Determine the (X, Y) coordinate at the center of the cell enclosing the given text.  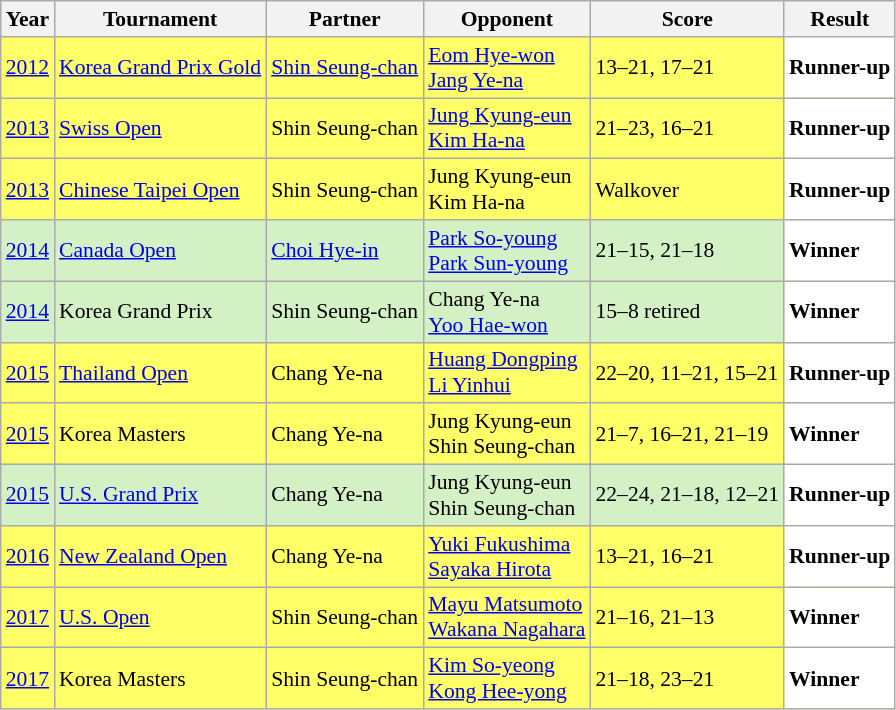
22–24, 21–18, 12–21 (687, 496)
Park So-young Park Sun-young (506, 250)
Yuki Fukushima Sayaka Hirota (506, 556)
22–20, 11–21, 15–21 (687, 372)
Score (687, 19)
13–21, 16–21 (687, 556)
21–15, 21–18 (687, 250)
U.S. Grand Prix (160, 496)
Canada Open (160, 250)
13–21, 17–21 (687, 68)
Result (840, 19)
Huang Dongping Li Yinhui (506, 372)
New Zealand Open (160, 556)
21–23, 16–21 (687, 128)
Mayu Matsumoto Wakana Nagahara (506, 618)
Kim So-yeong Kong Hee-yong (506, 678)
Chang Ye-na Yoo Hae-won (506, 312)
Eom Hye-won Jang Ye-na (506, 68)
21–7, 16–21, 21–19 (687, 434)
Thailand Open (160, 372)
15–8 retired (687, 312)
U.S. Open (160, 618)
2016 (28, 556)
Opponent (506, 19)
Partner (344, 19)
Korea Grand Prix (160, 312)
Year (28, 19)
Tournament (160, 19)
Chinese Taipei Open (160, 190)
21–18, 23–21 (687, 678)
21–16, 21–13 (687, 618)
Walkover (687, 190)
2012 (28, 68)
Korea Grand Prix Gold (160, 68)
Choi Hye-in (344, 250)
Swiss Open (160, 128)
